For the text-containing cell, return its midpoint in [X, Y] coordinate format. 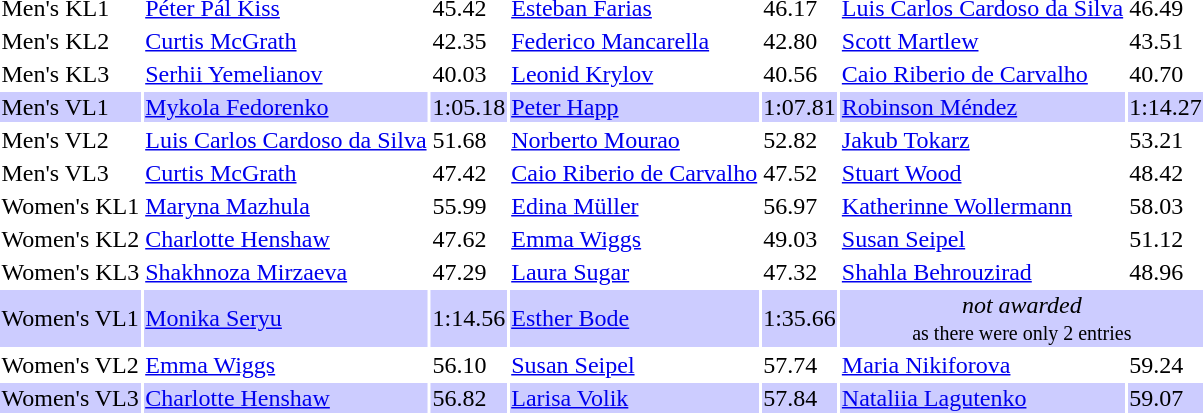
Women's VL1 [70, 318]
1:14.56 [469, 318]
42.35 [469, 41]
Serhii Yemelianov [286, 74]
Laura Sugar [634, 272]
56.97 [800, 206]
47.32 [800, 272]
47.29 [469, 272]
Men's KL3 [70, 74]
not awardedas there were only 2 entries [1022, 318]
Shakhnoza Mirzaeva [286, 272]
Robinson Méndez [982, 107]
Esther Bode [634, 318]
Leonid Krylov [634, 74]
47.52 [800, 173]
Edina Müller [634, 206]
Women's KL3 [70, 272]
47.62 [469, 239]
Men's KL2 [70, 41]
52.82 [800, 140]
1:35.66 [800, 318]
Women's KL1 [70, 206]
Katherinne Wollermann [982, 206]
40.03 [469, 74]
Women's VL2 [70, 365]
51.68 [469, 140]
40.56 [800, 74]
Federico Mancarella [634, 41]
Scott Martlew [982, 41]
Luis Carlos Cardoso da Silva [286, 140]
57.84 [800, 398]
Men's VL2 [70, 140]
Maria Nikiforova [982, 365]
42.80 [800, 41]
47.42 [469, 173]
Stuart Wood [982, 173]
56.82 [469, 398]
57.74 [800, 365]
Jakub Tokarz [982, 140]
Nataliia Lagutenko [982, 398]
Larisa Volik [634, 398]
Peter Happ [634, 107]
Men's VL1 [70, 107]
Men's VL3 [70, 173]
Women's VL3 [70, 398]
Maryna Mazhula [286, 206]
Women's KL2 [70, 239]
Monika Seryu [286, 318]
1:05.18 [469, 107]
Shahla Behrouzirad [982, 272]
Mykola Fedorenko [286, 107]
Norberto Mourao [634, 140]
55.99 [469, 206]
49.03 [800, 239]
56.10 [469, 365]
1:07.81 [800, 107]
